For the text-containing cell, return its midpoint in [x, y] coordinate format. 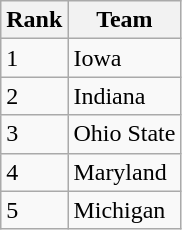
5 [34, 210]
3 [34, 134]
Team [124, 20]
Ohio State [124, 134]
Maryland [124, 172]
Michigan [124, 210]
Iowa [124, 58]
Indiana [124, 96]
2 [34, 96]
1 [34, 58]
4 [34, 172]
Rank [34, 20]
